Detect which cell encompasses the target text, then output its [X, Y] center coordinate. 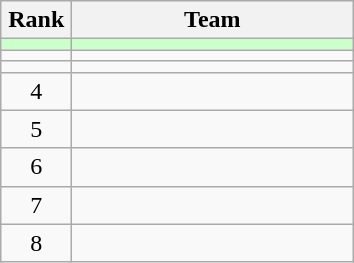
Rank [36, 20]
6 [36, 167]
Team [212, 20]
7 [36, 205]
4 [36, 91]
8 [36, 243]
5 [36, 129]
